Provide the [x, y] coordinate of the cell's center where the given text is located.  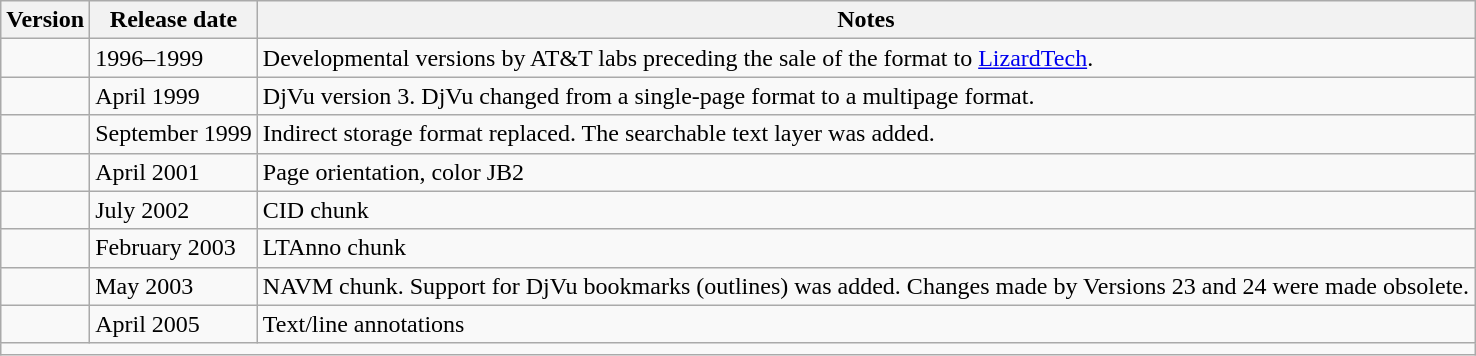
Developmental versions by AT&T labs preceding the sale of the format to LizardTech. [866, 58]
LTAnno chunk [866, 248]
Indirect storage format replaced. The searchable text layer was added. [866, 134]
July 2002 [174, 210]
Page orientation, color JB2 [866, 172]
September 1999 [174, 134]
Text/line annotations [866, 324]
May 2003 [174, 286]
CID chunk [866, 210]
Notes [866, 20]
DjVu version 3. DjVu changed from a single-page format to a multipage format. [866, 96]
NAVM chunk. Support for DjVu bookmarks (outlines) was added. Changes made by Versions 23 and 24 were made obsolete. [866, 286]
Version [46, 20]
1996–1999 [174, 58]
February 2003 [174, 248]
Release date [174, 20]
April 1999 [174, 96]
April 2001 [174, 172]
April 2005 [174, 324]
